Provide the [X, Y] coordinate of the cell's center where the given text is located.  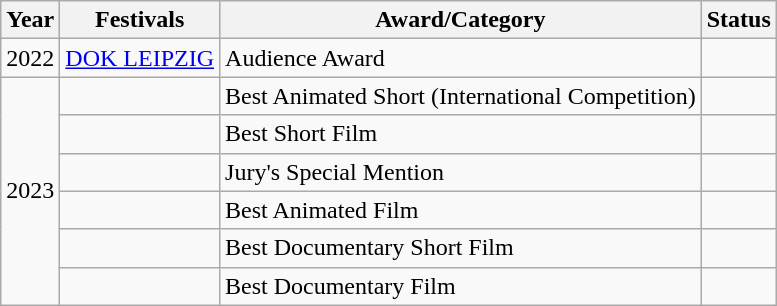
Best Animated Short (International Competition) [461, 96]
Best Animated Film [461, 210]
Best Short Film [461, 134]
Best Documentary Short Film [461, 248]
Festivals [140, 20]
Award/Category [461, 20]
Year [30, 20]
Best Documentary Film [461, 286]
DOK LEIPZIG [140, 58]
2022 [30, 58]
Audience Award [461, 58]
Status [738, 20]
2023 [30, 191]
Jury's Special Mention [461, 172]
